Provide the (X, Y) coordinate of the cell's center where the given text is located.  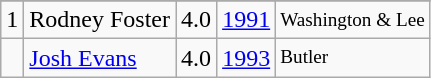
Josh Evans (100, 58)
Rodney Foster (100, 20)
1993 (246, 58)
Washington & Lee (353, 20)
1991 (246, 20)
Butler (353, 58)
1 (12, 20)
